Identify which cell holds the provided text, then report its [x, y] central coordinate. 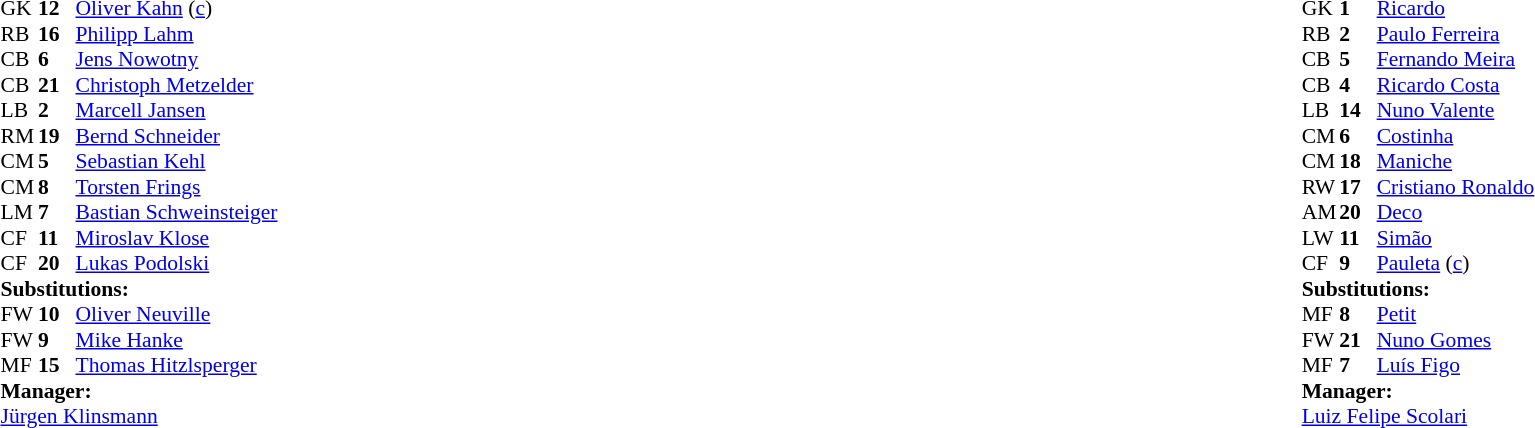
19 [57, 136]
18 [1358, 161]
Ricardo Costa [1456, 85]
Luís Figo [1456, 365]
Petit [1456, 315]
Marcell Jansen [177, 111]
RM [19, 136]
LM [19, 213]
Philipp Lahm [177, 34]
Bernd Schneider [177, 136]
AM [1321, 213]
16 [57, 34]
Thomas Hitzlsperger [177, 365]
Costinha [1456, 136]
Christoph Metzelder [177, 85]
Maniche [1456, 161]
Simão [1456, 238]
Mike Hanke [177, 340]
Nuno Valente [1456, 111]
RW [1321, 187]
Oliver Neuville [177, 315]
Pauleta (c) [1456, 263]
Torsten Frings [177, 187]
Miroslav Klose [177, 238]
Fernando Meira [1456, 59]
17 [1358, 187]
Bastian Schweinsteiger [177, 213]
Sebastian Kehl [177, 161]
Jens Nowotny [177, 59]
4 [1358, 85]
14 [1358, 111]
10 [57, 315]
Lukas Podolski [177, 263]
Deco [1456, 213]
Cristiano Ronaldo [1456, 187]
LW [1321, 238]
Paulo Ferreira [1456, 34]
Nuno Gomes [1456, 340]
15 [57, 365]
